Detect which cell encompasses the target text, then output its [x, y] center coordinate. 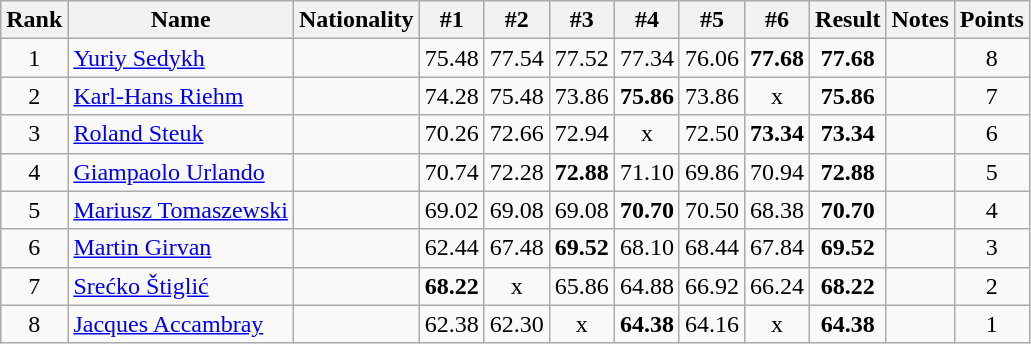
Name [181, 20]
Points [992, 20]
Result [848, 20]
Jacques Accambray [181, 324]
Mariusz Tomaszewski [181, 210]
68.10 [646, 248]
70.26 [452, 134]
77.54 [516, 58]
70.94 [776, 172]
69.02 [452, 210]
64.88 [646, 286]
Martin Girvan [181, 248]
Notes [920, 20]
#3 [582, 20]
#1 [452, 20]
Yuriy Sedykh [181, 58]
68.44 [712, 248]
68.38 [776, 210]
62.38 [452, 324]
Giampaolo Urlando [181, 172]
#4 [646, 20]
66.24 [776, 286]
65.86 [582, 286]
72.94 [582, 134]
77.34 [646, 58]
Karl-Hans Riehm [181, 96]
Roland Steuk [181, 134]
66.92 [712, 286]
Srećko Štiglić [181, 286]
62.30 [516, 324]
74.28 [452, 96]
67.48 [516, 248]
72.28 [516, 172]
62.44 [452, 248]
72.66 [516, 134]
67.84 [776, 248]
Nationality [356, 20]
71.10 [646, 172]
Rank [34, 20]
69.86 [712, 172]
72.50 [712, 134]
#6 [776, 20]
64.16 [712, 324]
76.06 [712, 58]
77.52 [582, 58]
#5 [712, 20]
#2 [516, 20]
70.74 [452, 172]
70.50 [712, 210]
